Detect which cell encompasses the target text, then output its (X, Y) center coordinate. 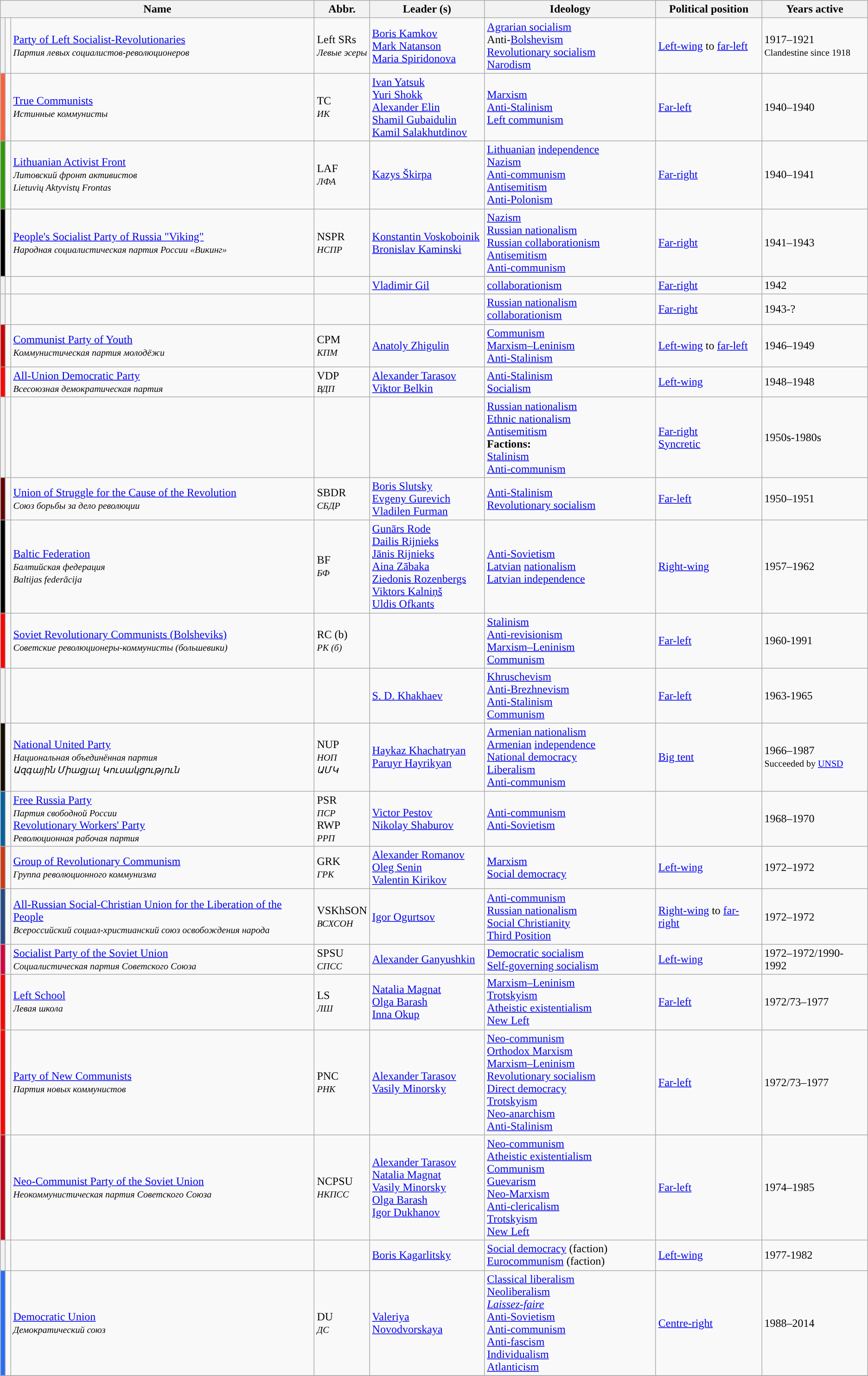
1972–1972/1990-1992 (815, 959)
Haykaz KhachatryanParuyr Hayrikyan (427, 757)
Union of Struggle for the Cause of the RevolutionСоюз борьбы за дело революции (162, 499)
People's Socialist Party of Russia "Viking"Народная социалистическая партия России «Викинг» (162, 243)
1943-? (815, 309)
GRKГРК (342, 868)
Political position (708, 9)
1940–1941 (815, 175)
BFБФ (342, 566)
Democratic UnionДемократический союз (162, 1323)
1968–1970 (815, 819)
Group of Revolutionary CommunismГруппа революционного коммунизма (162, 868)
Agrarian socialismAnti-BolshevismRevolutionary socialismNarodism (570, 45)
Natalia MagnatOlga BarashInna Okup (427, 1002)
Russian nationalismEthnic nationalismAntisemitismFactions:StalinismAnti-communism (570, 437)
SBDRСБДР (342, 499)
Alexander TarasovVasily Minorsky (427, 1082)
PNCРНК (342, 1082)
Far-rightSyncretic (708, 437)
Kazys Škirpa (427, 175)
Right-wing (708, 566)
Marxism–LeninismTrotskyismAtheistic existentialismNew Left (570, 1002)
1946–1949 (815, 346)
Socialist Party of the Soviet UnionСоциалистическая партия Советского Союза (162, 959)
Communist Party of YouthКоммунистическая партия молодёжи (162, 346)
MarxismSocial democracy (570, 868)
Armenian nationalismArmenian independenceNational democracyLiberalismAnti-communism (570, 757)
Anti-communismAnti-Sovietism (570, 819)
Alexander TarasovViktor Belkin (427, 382)
S. D. Khakhaev (427, 696)
Classical liberalismNeoliberalismLaissez-faireAnti-SovietismAnti-communismAnti-fascismIndividualismAtlanticism (570, 1323)
DUДС (342, 1323)
Baltic FederationБалтийская федерацияBaltijas federācija (162, 566)
Lithuanian independenceNazismAnti-communismAntisemitismAnti-Polonism (570, 175)
Social democracy (faction)Eurocommunism (faction) (570, 1255)
Anti-SovietismLatvian nationalismLatvian independence (570, 566)
1940–1940 (815, 107)
Russian nationalism collaborationism (570, 309)
1988–2014 (815, 1323)
Neo-Communist Party of the Soviet UnionНеокоммунистическая партия Советского Союза (162, 1187)
Neo-communismAtheistic existentialismCommunismGuevarismNeo-MarxismAnti-clericalismTrotskyismNew Left (570, 1187)
Anti-StalinismRevolutionary socialism (570, 499)
National United PartyНациональная объединённая партияԱզգային Միացյալ Կուսակցություն (162, 757)
Alexander RomanovOleg SeninValentin Kirikov (427, 868)
LAFЛФА (342, 175)
Soviet Revolutionary Communists (Bolsheviks)Советские революционеры-коммунисты (большевики) (162, 641)
All-Union Democratic PartyВсесоюзная демократическая партия (162, 382)
Lithuanian Activist FrontЛитовский фронт активистовLietuvių Aktyvistų Frontas (162, 175)
1917–1921Clandestine since 1918 (815, 45)
Vladimir Gil (427, 285)
LSЛШ (342, 1002)
NazismRussian nationalismRussian collaborationismAntisemitismAnti-communism (570, 243)
MarxismAnti-StalinismLeft communism (570, 107)
Abbr. (342, 9)
collaborationism (570, 285)
Years active (815, 9)
Alexander Ganyushkin (427, 959)
1950s-1980s (815, 437)
Igor Ogurtsov (427, 916)
RC (b)РК (б) (342, 641)
Left SRsЛевые эсеры (342, 45)
1957–1962 (815, 566)
CommunismMarxism–LeninismAnti-Stalinism (570, 346)
1963-1965 (815, 696)
VSKhSONВСХСОН (342, 916)
1950–1951 (815, 499)
Big tent (708, 757)
1941–1943 (815, 243)
NSPRНСПР (342, 243)
1942 (815, 285)
Democratic socialismSelf-governing socialism (570, 959)
1966–1987Succeeded by UNSD (815, 757)
Centre-right (708, 1323)
Left SchoolЛевая школа (162, 1002)
Anatoly Zhigulin (427, 346)
Valeriya Novodvorskaya (427, 1323)
Ivan YatsukYuri ShokkAlexander ElinShamil GubaidulinKamil Salakhutdinov (427, 107)
Anti-StalinismSocialism (570, 382)
Party of Left Socialist-RevolutionariesПартия левых социалистов-революционеров (162, 45)
1948–1948 (815, 382)
Boris Kagarlitsky (427, 1255)
True CommunistsИстинные коммунисты (162, 107)
1977-1982 (815, 1255)
Right-wing to far-right (708, 916)
1960-1991 (815, 641)
SPSUСПСС (342, 959)
Leader (s) (427, 9)
NCPSUНКПСС (342, 1187)
Gunārs RodeDailis RijnieksJānis RijnieksAina ZābakaZiedonis RozenbergsViktors KalniņšUldis Ofkants (427, 566)
1974–1985 (815, 1187)
StalinismAnti-revisionismMarxism–LeninismCommunism (570, 641)
Boris SlutskyEvgeny GurevichVladilen Furman (427, 499)
Anti-communismRussian nationalismSocial ChristianityThird Position (570, 916)
TCИК (342, 107)
Victor PestovNikolay Shaburov (427, 819)
NUPНОПԱՄԿ (342, 757)
Free Russia PartyПартия свободной РоссииRevolutionary Workers' PartyРеволюционная рабочая партия (162, 819)
VDPВДП (342, 382)
CPMКПМ (342, 346)
PSRПСРRWPРРП (342, 819)
Name (158, 9)
Alexander TarasovNatalia MagnatVasily MinorskyOlga BarashIgor Dukhanov (427, 1187)
KhruschevismAnti-BrezhnevismAnti-StalinismCommunism (570, 696)
All-Russian Social-Christian Union for the Liberation of the PeopleВсероссийский социал-христианский союз освобождения народа (162, 916)
Party of New CommunistsПартия новых коммунистов (162, 1082)
Konstantin VoskoboinikBronislav Kaminski (427, 243)
Ideology (570, 9)
Neo-communismOrthodox MarxismMarxism–LeninismRevolutionary socialismDirect democracyTrotskyismNeo-anarchismAnti-Stalinism (570, 1082)
Boris KamkovMark NatansonMaria Spiridonova (427, 45)
